Provide the [x, y] coordinate of the cell's center where the given text is located.  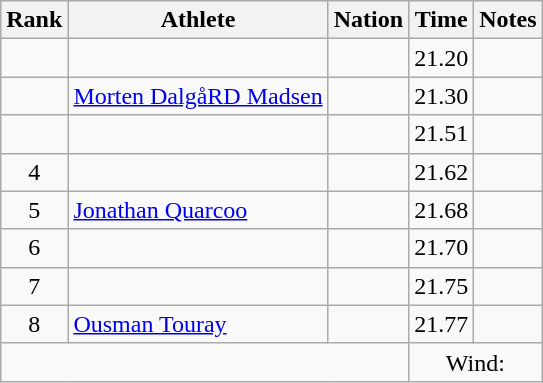
Wind: [476, 362]
21.62 [442, 172]
21.51 [442, 134]
21.68 [442, 210]
5 [34, 210]
Morten DalgåRD Madsen [198, 96]
21.30 [442, 96]
Nation [368, 20]
Rank [34, 20]
Notes [508, 20]
21.20 [442, 58]
21.70 [442, 248]
21.77 [442, 324]
8 [34, 324]
4 [34, 172]
Time [442, 20]
Ousman Touray [198, 324]
Jonathan Quarcoo [198, 210]
6 [34, 248]
7 [34, 286]
Athlete [198, 20]
21.75 [442, 286]
